Find where the given text appears and provide that cell's center as (x, y) coordinate. 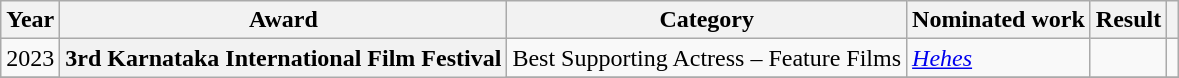
Award (284, 20)
Result (1128, 20)
Best Supporting Actress – Feature Films (707, 58)
Nominated work (999, 20)
Hehes (999, 58)
Category (707, 20)
3rd Karnataka International Film Festival (284, 58)
Year (30, 20)
2023 (30, 58)
